Determine the (X, Y) coordinate at the center of the cell enclosing the given text.  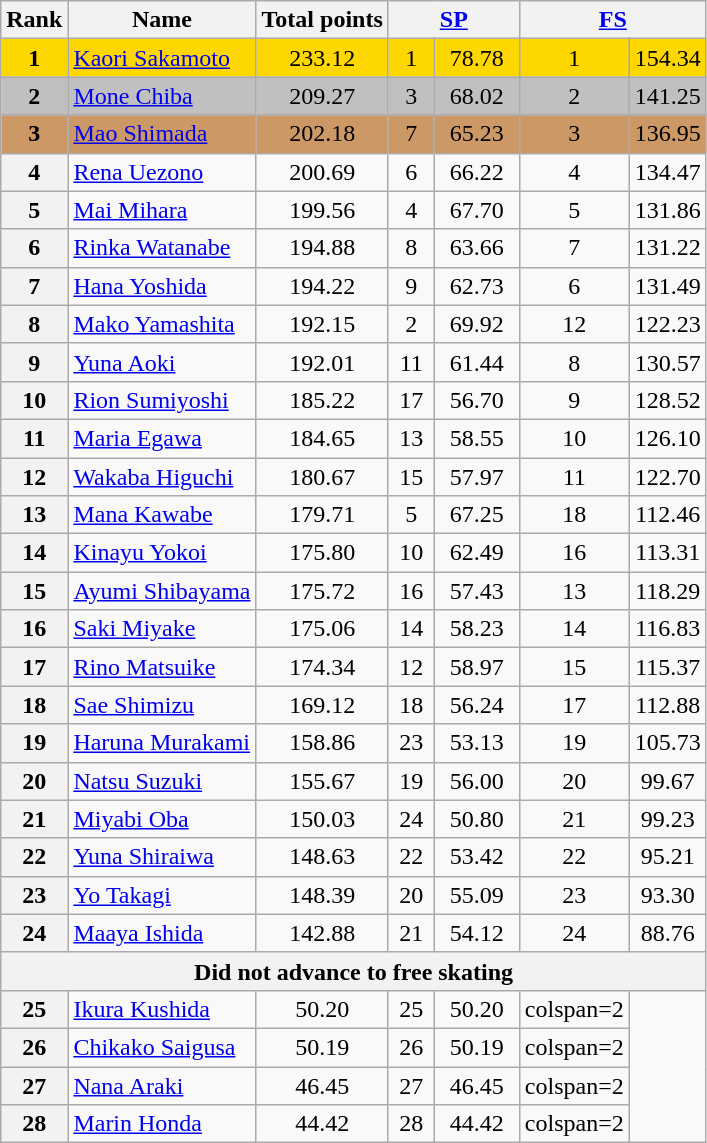
67.25 (476, 515)
56.70 (476, 400)
95.21 (668, 857)
112.88 (668, 705)
179.71 (322, 515)
99.67 (668, 781)
202.18 (322, 134)
Mai Mihara (162, 210)
131.49 (668, 286)
Kinayu Yokoi (162, 553)
105.73 (668, 743)
175.72 (322, 591)
Yuna Shiraiwa (162, 857)
63.66 (476, 248)
Yo Takagi (162, 895)
54.12 (476, 933)
194.22 (322, 286)
57.97 (476, 477)
58.55 (476, 438)
122.23 (668, 324)
122.70 (668, 477)
Rank (34, 20)
Yuna Aoki (162, 362)
99.23 (668, 819)
78.78 (476, 58)
115.37 (668, 667)
142.88 (322, 933)
Mako Yamashita (162, 324)
112.46 (668, 515)
53.13 (476, 743)
194.88 (322, 248)
169.12 (322, 705)
Nana Araki (162, 1085)
62.49 (476, 553)
Ikura Kushida (162, 1009)
65.23 (476, 134)
88.76 (668, 933)
175.80 (322, 553)
Mao Shimada (162, 134)
174.34 (322, 667)
184.65 (322, 438)
50.80 (476, 819)
Kaori Sakamoto (162, 58)
200.69 (322, 172)
Mana Kawabe (162, 515)
68.02 (476, 96)
Ayumi Shibayama (162, 591)
209.27 (322, 96)
Marin Honda (162, 1124)
233.12 (322, 58)
56.00 (476, 781)
Rena Uezono (162, 172)
155.67 (322, 781)
Did not advance to free skating (354, 971)
67.70 (476, 210)
185.22 (322, 400)
130.57 (668, 362)
136.95 (668, 134)
Name (162, 20)
55.09 (476, 895)
Mone Chiba (162, 96)
Chikako Saigusa (162, 1047)
Maria Egawa (162, 438)
128.52 (668, 400)
118.29 (668, 591)
148.63 (322, 857)
Wakaba Higuchi (162, 477)
58.97 (476, 667)
Natsu Suzuki (162, 781)
141.25 (668, 96)
199.56 (322, 210)
175.06 (322, 629)
126.10 (668, 438)
Rion Sumiyoshi (162, 400)
116.83 (668, 629)
192.01 (322, 362)
Rinka Watanabe (162, 248)
93.30 (668, 895)
Saki Miyake (162, 629)
154.34 (668, 58)
148.39 (322, 895)
Total points (322, 20)
Maaya Ishida (162, 933)
57.43 (476, 591)
Rino Matsuike (162, 667)
158.86 (322, 743)
SP (454, 20)
150.03 (322, 819)
Sae Shimizu (162, 705)
131.22 (668, 248)
Miyabi Oba (162, 819)
58.23 (476, 629)
Haruna Murakami (162, 743)
Hana Yoshida (162, 286)
56.24 (476, 705)
131.86 (668, 210)
61.44 (476, 362)
180.67 (322, 477)
62.73 (476, 286)
69.92 (476, 324)
FS (612, 20)
53.42 (476, 857)
192.15 (322, 324)
66.22 (476, 172)
134.47 (668, 172)
113.31 (668, 553)
